Return the [X, Y] coordinate for the center point of the cell that contains the specified text.  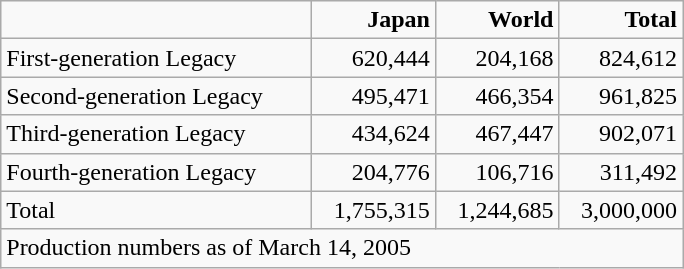
Japan [374, 20]
495,471 [374, 96]
467,447 [497, 134]
902,071 [621, 134]
204,168 [497, 58]
Second-generation Legacy [156, 96]
First-generation Legacy [156, 58]
Fourth-generation Legacy [156, 172]
311,492 [621, 172]
Third-generation Legacy [156, 134]
106,716 [497, 172]
3,000,000 [621, 210]
1,244,685 [497, 210]
620,444 [374, 58]
World [497, 20]
204,776 [374, 172]
961,825 [621, 96]
434,624 [374, 134]
1,755,315 [374, 210]
Production numbers as of March 14, 2005 [342, 248]
824,612 [621, 58]
466,354 [497, 96]
